Search for the cell housing the specified text and yield its (X, Y) center coordinate. 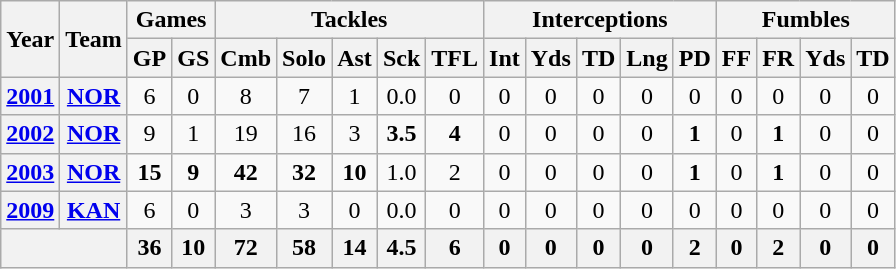
2009 (30, 210)
KAN (94, 210)
16 (304, 134)
32 (304, 172)
4 (455, 134)
2002 (30, 134)
PD (694, 58)
72 (246, 248)
58 (304, 248)
Int (505, 58)
Lng (647, 58)
3.5 (401, 134)
Fumbles (806, 20)
GS (194, 58)
Solo (304, 58)
Team (94, 39)
Tackles (350, 20)
GP (149, 58)
7 (304, 96)
FF (736, 58)
4.5 (401, 248)
36 (149, 248)
2003 (30, 172)
Cmb (246, 58)
15 (149, 172)
FR (778, 58)
1.0 (401, 172)
Sck (401, 58)
19 (246, 134)
Ast (355, 58)
42 (246, 172)
Games (170, 20)
14 (355, 248)
2001 (30, 96)
Interceptions (600, 20)
TFL (455, 58)
Year (30, 39)
8 (246, 96)
